Capture the cell that displays the provided text and extract its [x, y] central coordinate. 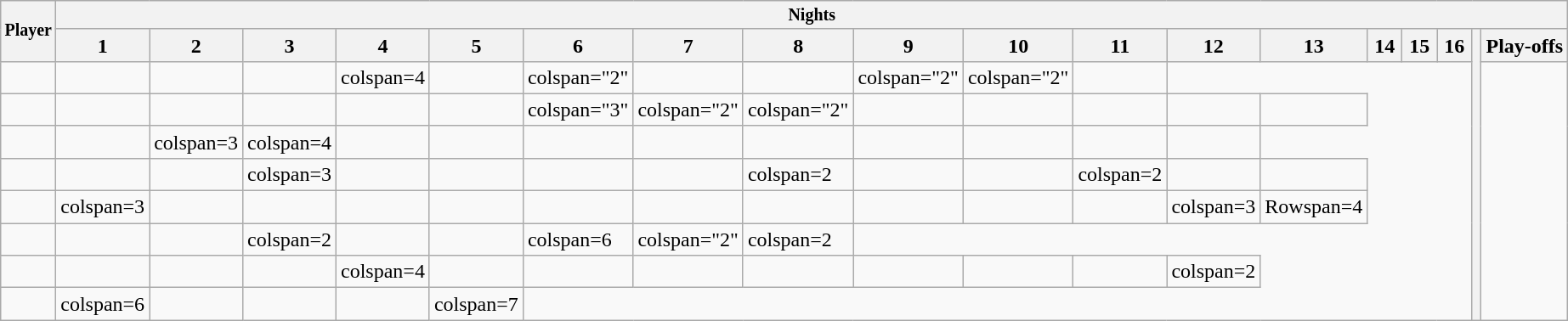
14 [1385, 45]
7 [688, 45]
Play-offs [1525, 45]
2 [196, 45]
16 [1455, 45]
9 [909, 45]
3 [290, 45]
Player [29, 31]
Rowspan=4 [1314, 207]
15 [1419, 45]
6 [578, 45]
12 [1214, 45]
Nights [812, 15]
colspan=7 [476, 304]
5 [476, 45]
13 [1314, 45]
10 [1018, 45]
11 [1120, 45]
4 [383, 45]
colspan="3" [578, 110]
1 [103, 45]
8 [798, 45]
